Find where the given text appears and provide that cell's center as (x, y) coordinate. 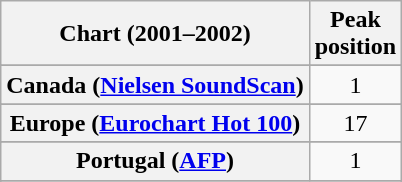
Europe (Eurochart Hot 100) (155, 123)
17 (355, 123)
Canada (Nielsen SoundScan) (155, 85)
Portugal (AFP) (155, 161)
Chart (2001–2002) (155, 34)
Peakposition (355, 34)
